Search for the cell housing the specified text and yield its [x, y] center coordinate. 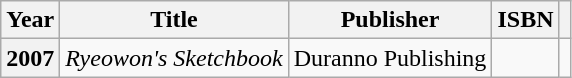
Ryeowon's Sketchbook [174, 58]
Publisher [390, 20]
2007 [30, 58]
Title [174, 20]
Year [30, 20]
ISBN [526, 20]
Duranno Publishing [390, 58]
